Provide the [X, Y] coordinate of the cell's center where the given text is located.  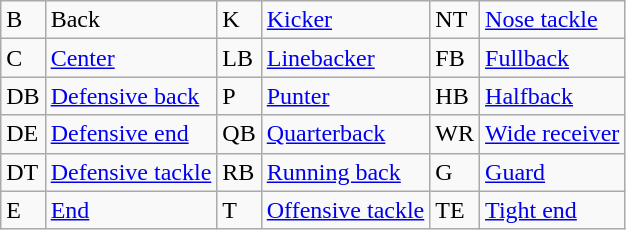
FB [455, 58]
Wide receiver [552, 134]
B [23, 20]
Offensive tackle [346, 210]
Halfback [552, 96]
DE [23, 134]
NT [455, 20]
RB [239, 172]
QB [239, 134]
LB [239, 58]
DB [23, 96]
End [131, 210]
C [23, 58]
Defensive end [131, 134]
Punter [346, 96]
WR [455, 134]
Defensive tackle [131, 172]
G [455, 172]
T [239, 210]
Center [131, 58]
E [23, 210]
Kicker [346, 20]
Defensive back [131, 96]
Linebacker [346, 58]
Quarterback [346, 134]
Guard [552, 172]
DT [23, 172]
Fullback [552, 58]
Running back [346, 172]
Nose tackle [552, 20]
HB [455, 96]
Tight end [552, 210]
TE [455, 210]
P [239, 96]
Back [131, 20]
K [239, 20]
